Return the [x, y] coordinate for the center point of the cell that contains the specified text.  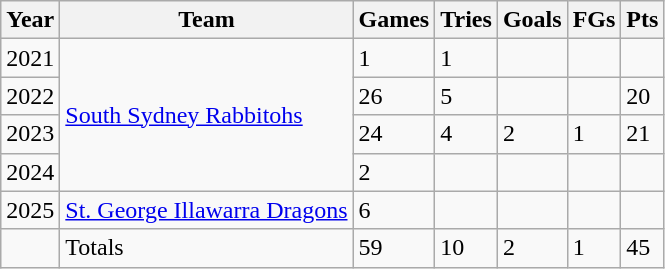
45 [642, 248]
Tries [466, 20]
20 [642, 96]
FGs [594, 20]
26 [394, 96]
Goals [532, 20]
59 [394, 248]
10 [466, 248]
2025 [30, 210]
2024 [30, 172]
6 [394, 210]
24 [394, 134]
Games [394, 20]
5 [466, 96]
21 [642, 134]
Pts [642, 20]
2022 [30, 96]
South Sydney Rabbitohs [206, 115]
2023 [30, 134]
St. George Illawarra Dragons [206, 210]
2021 [30, 58]
Totals [206, 248]
4 [466, 134]
Year [30, 20]
Team [206, 20]
